Identify which cell holds the provided text, then report its [X, Y] central coordinate. 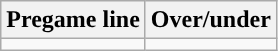
Pregame line [74, 20]
Over/under [210, 20]
